For the text-containing cell, return its midpoint in (x, y) coordinate format. 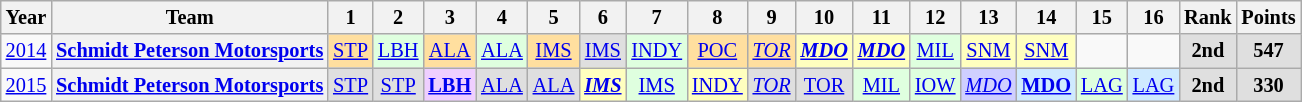
10 (824, 17)
14 (1047, 17)
2015 (26, 85)
13 (988, 17)
3 (450, 17)
2 (398, 17)
Points (1268, 17)
330 (1268, 85)
IOW (935, 85)
Rank (1208, 17)
8 (718, 17)
11 (882, 17)
7 (656, 17)
Team (190, 17)
2014 (26, 51)
4 (502, 17)
6 (602, 17)
Year (26, 17)
547 (1268, 51)
5 (554, 17)
POC (718, 51)
16 (1154, 17)
9 (772, 17)
1 (350, 17)
12 (935, 17)
15 (1102, 17)
